Search for the cell housing the specified text and yield its (x, y) center coordinate. 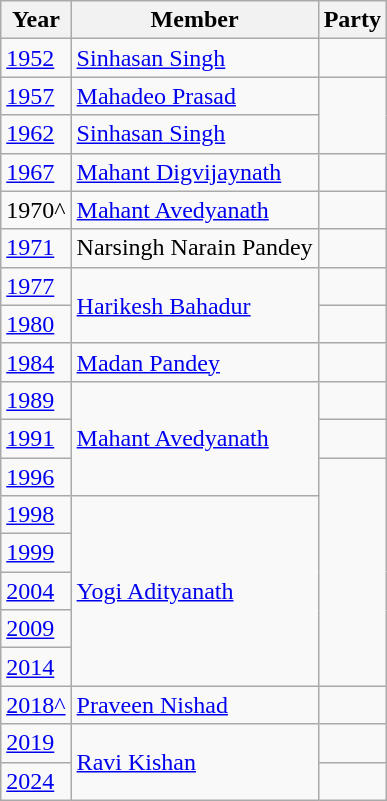
Madan Pandey (194, 362)
2018^ (36, 705)
2004 (36, 591)
Party (352, 20)
1999 (36, 553)
1967 (36, 172)
1957 (36, 96)
1991 (36, 438)
2014 (36, 667)
Ravi Kishan (194, 762)
Member (194, 20)
Mahadeo Prasad (194, 96)
2019 (36, 743)
2009 (36, 629)
Narsingh Narain Pandey (194, 248)
2024 (36, 781)
1970^ (36, 210)
1952 (36, 58)
1980 (36, 324)
1998 (36, 515)
1962 (36, 134)
1971 (36, 248)
Year (36, 20)
1977 (36, 286)
Yogi Adityanath (194, 591)
Praveen Nishad (194, 705)
1989 (36, 400)
Mahant Digvijaynath (194, 172)
Harikesh Bahadur (194, 305)
1984 (36, 362)
1996 (36, 477)
